Detect which cell encompasses the target text, then output its (X, Y) center coordinate. 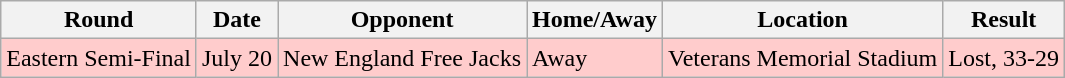
Location (802, 20)
Home/Away (595, 20)
July 20 (236, 58)
Result (1004, 20)
New England Free Jacks (402, 58)
Opponent (402, 20)
Lost, 33-29 (1004, 58)
Round (99, 20)
Eastern Semi-Final (99, 58)
Away (595, 58)
Veterans Memorial Stadium (802, 58)
Date (236, 20)
